Identify which cell holds the provided text, then report its (x, y) central coordinate. 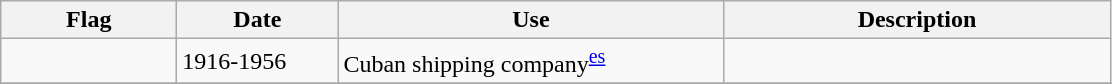
1916-1956 (258, 62)
Description (917, 20)
Date (258, 20)
Flag (89, 20)
Use (531, 20)
Cuban shipping companyes (531, 62)
